Locate the cell with the specified text and output its (x, y) center coordinate. 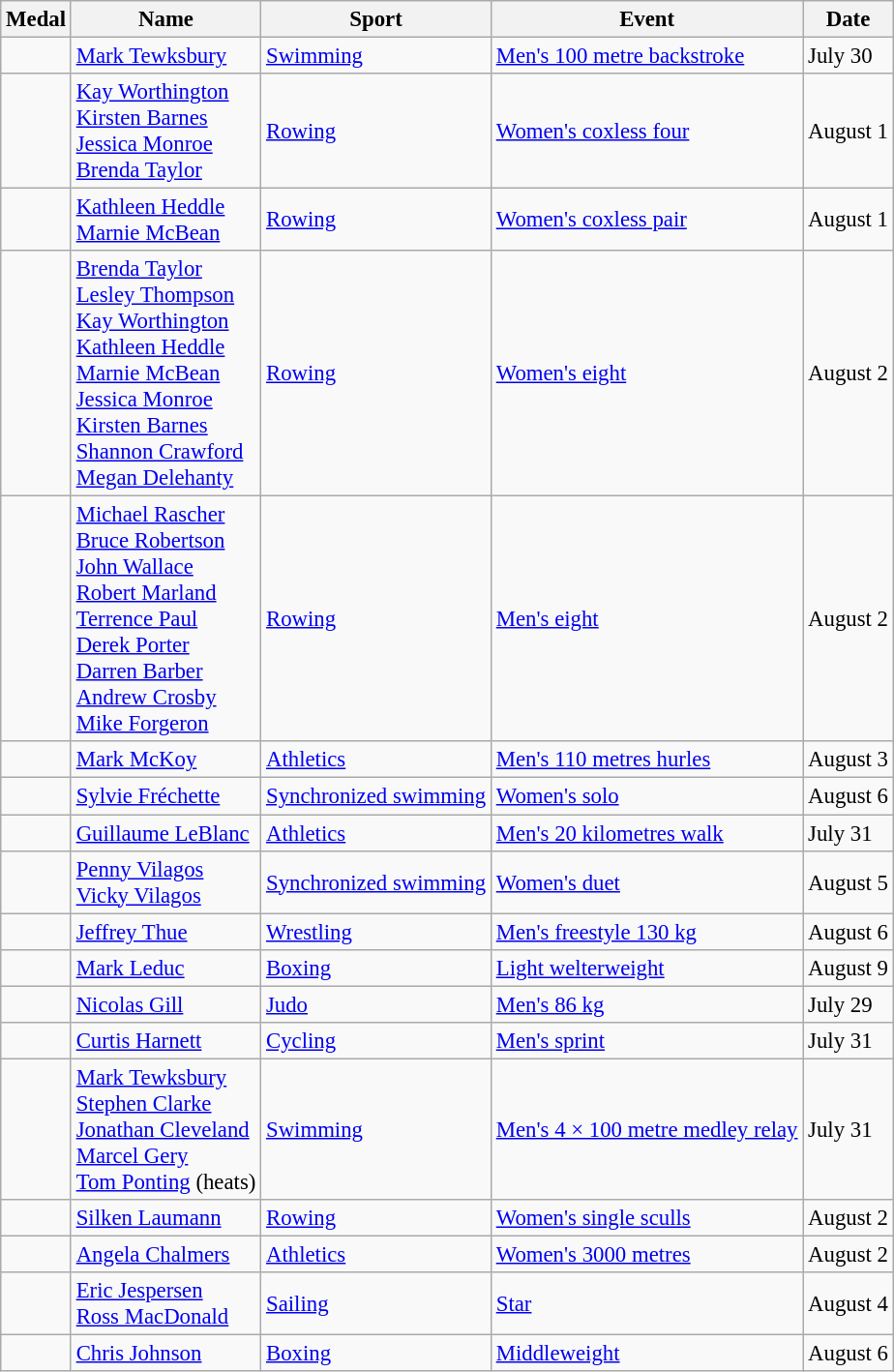
Star (646, 1304)
Medal (37, 19)
Women's coxless four (646, 132)
August 5 (849, 882)
Brenda Taylor Lesley Thompson Kay Worthington Kathleen Heddle Marnie McBean Jessica Monroe Kirsten Barnes Shannon Crawford Megan Delehanty (165, 373)
Women's coxless pair (646, 221)
July 29 (849, 1004)
Sport (376, 19)
Chris Johnson (165, 1354)
Men's freestyle 130 kg (646, 932)
Cycling (376, 1041)
Men's 4 × 100 metre medley relay (646, 1129)
Mark Tewksbury Stephen Clarke Jonathan Cleveland Marcel Gery Tom Ponting (heats) (165, 1129)
Sailing (376, 1304)
July 30 (849, 56)
Women's 3000 metres (646, 1254)
Michael RascherBruce RobertsonJohn WallaceRobert MarlandTerrence PaulDerek PorterDarren BarberAndrew CrosbyMike Forgeron (165, 619)
Light welterweight (646, 968)
Kay WorthingtonKirsten BarnesJessica MonroeBrenda Taylor (165, 132)
Mark McKoy (165, 760)
Mark Leduc (165, 968)
Silken Laumann (165, 1218)
August 9 (849, 968)
Men's 20 kilometres walk (646, 833)
Angela Chalmers (165, 1254)
Sylvie Fréchette (165, 796)
Curtis Harnett (165, 1041)
Jeffrey Thue (165, 932)
Nicolas Gill (165, 1004)
Guillaume LeBlanc (165, 833)
Men's sprint (646, 1041)
Men's 110 metres hurles (646, 760)
August 3 (849, 760)
Women's single sculls (646, 1218)
August 4 (849, 1304)
Kathleen HeddleMarnie McBean (165, 221)
Mark Tewksbury (165, 56)
Women's duet (646, 882)
Penny Vilagos Vicky Vilagos (165, 882)
Men's eight (646, 619)
Men's 100 metre backstroke (646, 56)
Judo (376, 1004)
Eric Jespersen Ross MacDonald (165, 1304)
Middleweight (646, 1354)
Men's 86 kg (646, 1004)
Women's eight (646, 373)
Women's solo (646, 796)
Name (165, 19)
Event (646, 19)
Wrestling (376, 932)
Date (849, 19)
